Identify which cell holds the provided text, then report its (x, y) central coordinate. 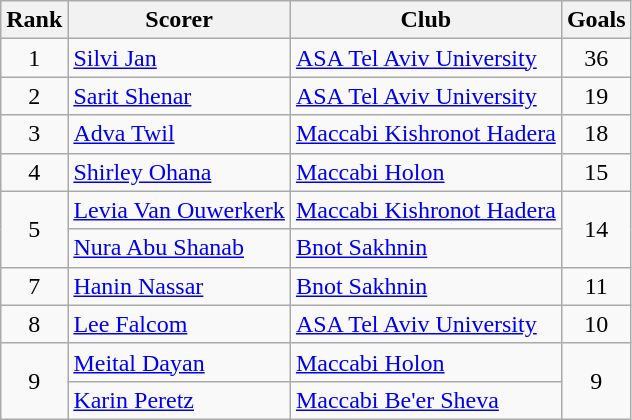
Club (426, 20)
Lee Falcom (180, 324)
Silvi Jan (180, 58)
15 (596, 172)
Hanin Nassar (180, 286)
36 (596, 58)
Levia Van Ouwerkerk (180, 210)
Scorer (180, 20)
8 (34, 324)
10 (596, 324)
Meital Dayan (180, 362)
Adva Twil (180, 134)
1 (34, 58)
Shirley Ohana (180, 172)
14 (596, 229)
Rank (34, 20)
4 (34, 172)
Karin Peretz (180, 400)
19 (596, 96)
2 (34, 96)
7 (34, 286)
5 (34, 229)
18 (596, 134)
3 (34, 134)
Goals (596, 20)
Maccabi Be'er Sheva (426, 400)
11 (596, 286)
Nura Abu Shanab (180, 248)
Sarit Shenar (180, 96)
